Locate the cell with the specified text and output its (x, y) center coordinate. 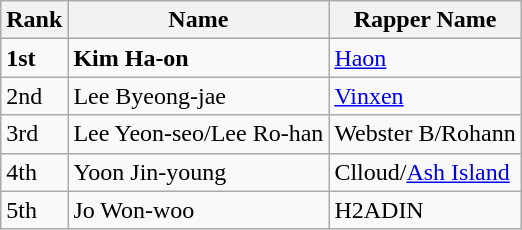
Jo Won-woo (198, 210)
1st (34, 58)
Vinxen (425, 96)
Kim Ha-on (198, 58)
Rank (34, 20)
Rapper Name (425, 20)
Lee Byeong-jae (198, 96)
3rd (34, 134)
Clloud/Ash Island (425, 172)
Name (198, 20)
H2ADIN (425, 210)
Haon (425, 58)
Yoon Jin-young (198, 172)
4th (34, 172)
Webster B/Rohann (425, 134)
2nd (34, 96)
5th (34, 210)
Lee Yeon-seo/Lee Ro-han (198, 134)
